Locate the cell with the specified text and output its (x, y) center coordinate. 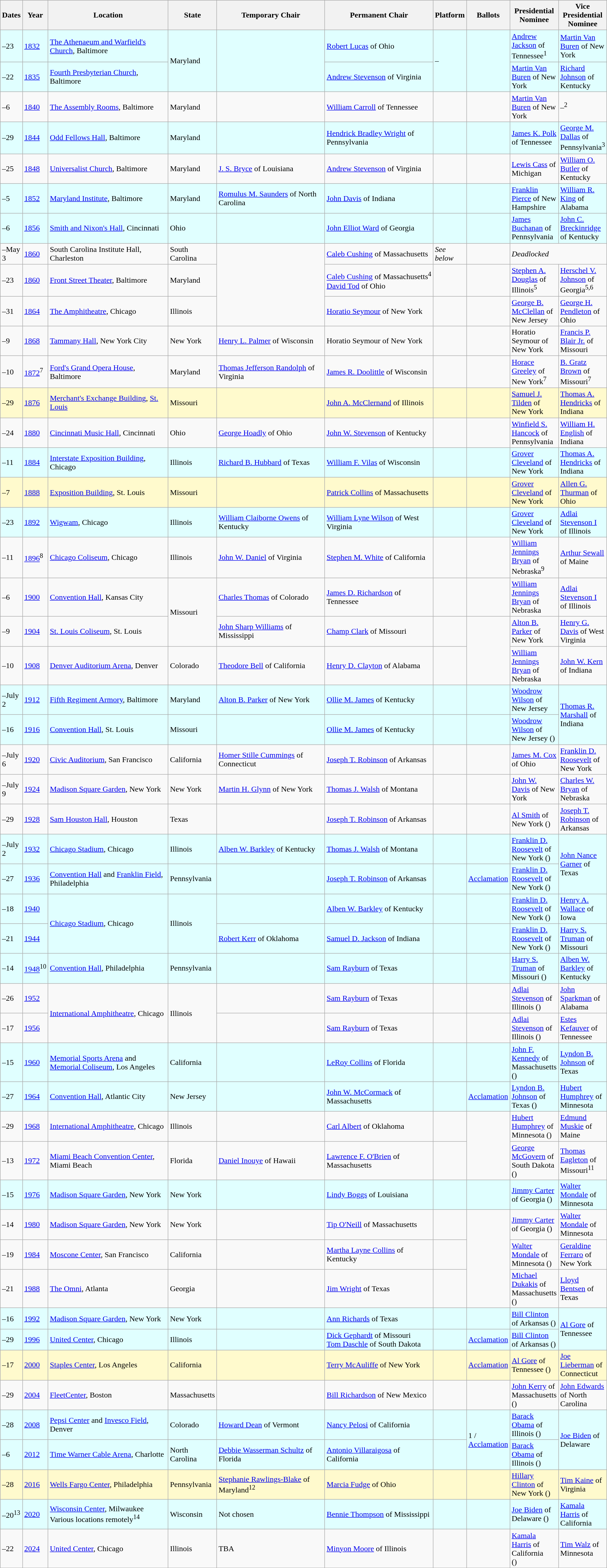
1880 (35, 433)
1840 (35, 107)
St. Louis Coliseum, St. Louis (108, 631)
Antonio Villaraigosa of California (379, 1455)
William Claiborne Owens of Kentucky (270, 522)
Andrew Jackson of Tennessee1 (534, 46)
Francis P. Blair Jr. of Missouri (582, 341)
Henry A. Wallace of Iowa (582, 909)
Wigwam, Chicago (108, 522)
–18 (11, 909)
Stephen A. Douglas of Illinois5 (534, 280)
Al Gore of Tennessee () (534, 1365)
–May 3 (11, 253)
Hubert Humphrey of Minnesota () (534, 1126)
1924 (35, 789)
1916 (35, 730)
Joe Biden of Delaware (582, 1440)
George B. McClellan of New Jersey (534, 311)
Lyndon B. Johnson of Texas (582, 1062)
1848 (35, 169)
Bennie Thompson of Mississippi (379, 1514)
Maryland Institute, Baltimore (108, 198)
Thomas Jefferson Randolph of Virginia (270, 372)
–5 (11, 198)
James R. Doolittle of Wisconsin (379, 372)
Ford's Grand Opera House, Baltimore (108, 372)
William O. Butler of Kentucky (582, 169)
Al Smith of New York () (534, 819)
Tip O'Neill of Massachusetts (379, 1225)
1988 (35, 1289)
1956 (35, 1028)
Bill Richardson of New Mexico (379, 1395)
Samuel J. Tilden of New York (534, 403)
Homer Stille Cummings of Connecticut (270, 760)
Harry S. Truman of Missouri (582, 938)
2020 (35, 1514)
1992 (35, 1319)
1960 (35, 1062)
Presidential Nominee (534, 15)
Arthur Sewall of Maine (582, 558)
–2013 (11, 1514)
William F. Vilas of Wisconsin (379, 463)
Howard Dean of Vermont (270, 1425)
Charles W. Bryan of Nebraska (582, 789)
Romulus M. Saunders of North Carolina (270, 198)
Walter Mondale of Minnesota () (534, 1255)
Front Street Theater, Baltimore (108, 280)
–31 (11, 311)
1900 (35, 597)
Convention Hall, Atlantic City (108, 1096)
Permanent Chair (379, 15)
South Carolina Institute Hall, Charleston (108, 253)
George M. Dallas of Pennsylvania3 (582, 137)
2012 (35, 1455)
1996 (35, 1339)
1984 (35, 1255)
–25 (11, 169)
Martha Layne Collins of Kentucky (379, 1255)
Champ Clark of Missouri (379, 631)
Cincinnati Music Hall, Cincinnati (108, 433)
Lewis Cass of Michigan (534, 169)
–24 (11, 433)
FleetCenter, Boston (108, 1395)
John Davis of Indiana (379, 198)
2008 (35, 1425)
Convention Hall, St. Louis (108, 730)
Joe Biden of Delaware () (534, 1514)
1864 (35, 311)
LeRoy Collins of Florida (379, 1062)
John Elliot Ward of Georgia (379, 228)
Wells Fargo Center, Philadelphia (108, 1484)
Stephanie Rawlings-Blake of Maryland12 (270, 1484)
The Athenaeum and Warfield's Church, Baltimore (108, 46)
–26 (11, 998)
Deadlocked (558, 253)
Ann Richards of Texas (379, 1319)
–7 (11, 492)
2024 (35, 1548)
Temporary Chair (270, 15)
John A. McClernand of Illinois (379, 403)
The Omni, Atlanta (108, 1289)
Henry D. Clayton of Alabama (379, 666)
Caleb Cushing of Massachusetts (379, 253)
Caleb Cushing of Massachusetts4David Tod of Ohio (379, 280)
Hubert Humphrey of Minnesota (582, 1096)
Memorial Sports Arena and Memorial Coliseum, Los Angeles (108, 1062)
1852 (35, 198)
Henry L. Palmer of Wisconsin (270, 341)
George McGovern of South Dakota () (534, 1161)
Wisconsin (193, 1514)
1892 (35, 522)
Tim Walz of Minnesota (582, 1548)
Not chosen (270, 1514)
Denver Auditorium Arena, Denver (108, 666)
Georgia (193, 1289)
Woodrow Wilson of New Jersey () (534, 730)
Estes Kefauver of Tennessee (582, 1028)
The Assembly Rooms, Baltimore (108, 107)
Joe Lieberman of Connecticut (582, 1365)
John Sparkman of Alabama (582, 998)
Platform (450, 15)
Winfield S. Hancock of Pennsylvania (534, 433)
Odd Fellows Hall, Baltimore (108, 137)
1936 (35, 879)
Franklin Pierce of New Hampshire (534, 198)
1976 (35, 1195)
1876 (35, 403)
Robert Kerr of Oklahoma (270, 938)
Kamala Harris of California () (534, 1548)
B. Gratz Brown of Missouri7 (582, 372)
Sam Houston Hall, Houston (108, 819)
Miami Beach Convention Center, Miami Beach (108, 1161)
James M. Cox of Ohio (534, 760)
1908 (35, 666)
Debbie Wasserman Schultz of Florida (270, 1455)
Lawrence F. O'Brien of Massachusetts (379, 1161)
James Buchanan of Pennsylvania (534, 228)
–19 (11, 1255)
Fifth Regiment Armory, Baltimore (108, 700)
John Edwards of North Carolina (582, 1395)
Charles Thomas of Colorado (270, 597)
Al Gore of Tennessee (582, 1329)
Harry S. Truman of Missouri () (534, 968)
John F. Kennedy of Massachusetts () (534, 1062)
Year (35, 15)
Moscone Center, San Francisco (108, 1255)
Convention Hall, Kansas City (108, 597)
1868 (35, 341)
Civic Auditorium, San Francisco (108, 760)
Chicago Coliseum, Chicago (108, 558)
1980 (35, 1225)
194810 (35, 968)
John Nance Garner of Texas (582, 864)
John W. McCormack of Massachusetts (379, 1096)
2016 (35, 1484)
Robert Lucas of Ohio (379, 46)
Dates (11, 15)
Richard Johnson of Kentucky (582, 77)
Florida (193, 1161)
Smith and Nixon's Hall, Cincinnati (108, 228)
1928 (35, 819)
1835 (35, 77)
–July 9 (11, 789)
– (450, 61)
Merchant's Exchange Building, St. Louis (108, 403)
James K. Polk of Tennessee (534, 137)
Universalist Church, Baltimore (108, 169)
Samuel D. Jackson of Indiana (379, 938)
1932 (35, 849)
Henry G. Davis of West Virginia (582, 631)
1884 (35, 463)
John W. Daniel of Virginia (270, 558)
Richard B. Hubbard of Texas (270, 463)
–July 6 (11, 760)
1904 (35, 631)
Convention Hall and Franklin Field, Philadelphia (108, 879)
Terry McAuliffe of New York (379, 1365)
Edmund Muskie of Maine (582, 1126)
18727 (35, 372)
George Hoadly of Ohio (270, 433)
Martin H. Glynn of New York (270, 789)
Stephen M. White of California (379, 558)
Exposition Building, St. Louis (108, 492)
Lindy Boggs of Louisiana (379, 1195)
John Kerry of Massachusetts () (534, 1395)
Pepsi Center and Invesco Field, Denver (108, 1425)
Patrick Collins of Massachusetts (379, 492)
William Lyne Wilson of West Virginia (379, 522)
Nancy Pelosi of California (379, 1425)
Location (108, 15)
William Carroll of Tennessee (379, 107)
William R. King of Alabama (582, 198)
Staples Center, Los Angeles (108, 1365)
Geraldine Ferraro of New York (582, 1255)
J. S. Bryce of Louisiana (270, 169)
Jim Wright of Texas (379, 1289)
John W. Stevenson of Kentucky (379, 433)
Herschel V. Johnson of Georgia5,6 (582, 280)
Franklin D. Roosevelt of New York (582, 760)
Hillary Clinton of New York () (534, 1484)
1856 (35, 228)
Fourth Presbyterian Church, Baltimore (108, 77)
TBA (270, 1548)
Woodrow Wilson of New Jersey (534, 700)
2000 (35, 1365)
1940 (35, 909)
–13 (11, 1161)
North Carolina (193, 1455)
1912 (35, 700)
Theodore Bell of California (270, 666)
Marcia Fudge of Ohio (379, 1484)
1832 (35, 46)
See below (450, 253)
John C. Breckinridge of Kentucky (582, 228)
Carl Albert of Oklahoma (379, 1126)
Time Warner Cable Arena, Charlotte (108, 1455)
1964 (35, 1096)
Michael Dukakis of Massachusetts () (534, 1289)
1944 (35, 938)
James D. Richardson of Tennessee (379, 597)
–2 (582, 107)
2004 (35, 1395)
Thomas Eagleton of Missouri11 (582, 1161)
1968 (35, 1126)
Hendrick Bradley Wright of Pennsylvania (379, 137)
Convention Hall, Philadelphia (108, 968)
Massachusetts (193, 1395)
Texas (193, 819)
1888 (35, 492)
1844 (35, 137)
John W. Davis of New York (534, 789)
1 / Acclamation (488, 1440)
18968 (35, 558)
South Carolina (193, 253)
1952 (35, 998)
John Sharp Williams of Mississippi (270, 631)
Tammany Hall, New York City (108, 341)
Daniel Inouye of Hawaii (270, 1161)
Ballots (488, 15)
William Jennings Bryan of Nebraska9 (534, 558)
1920 (35, 760)
Lloyd Bentsen of Texas (582, 1289)
Interstate Exposition Building, Chicago (108, 463)
Lyndon B. Johnson of Texas () (534, 1096)
New Jersey (193, 1096)
The Amphitheatre, Chicago (108, 311)
Vice Presidential Nominee (582, 15)
State (193, 15)
Horace Greeley of New York7 (534, 372)
Minyon Moore of Illinois (379, 1548)
Kamala Harris of California (582, 1514)
Thomas R. Marshall of Indiana (582, 715)
George H. Pendleton of Ohio (582, 311)
John W. Kern of Indiana (582, 666)
Wisconsin Center, MilwaukeeVarious locations remotely14 (108, 1514)
William H. English of Indiana (582, 433)
Allen G. Thurman of Ohio (582, 492)
1972 (35, 1161)
Dick Gephardt of MissouriTom Daschle of South Dakota (379, 1339)
Tim Kaine of Virginia (582, 1484)
